Capture the cell that displays the provided text and extract its (X, Y) central coordinate. 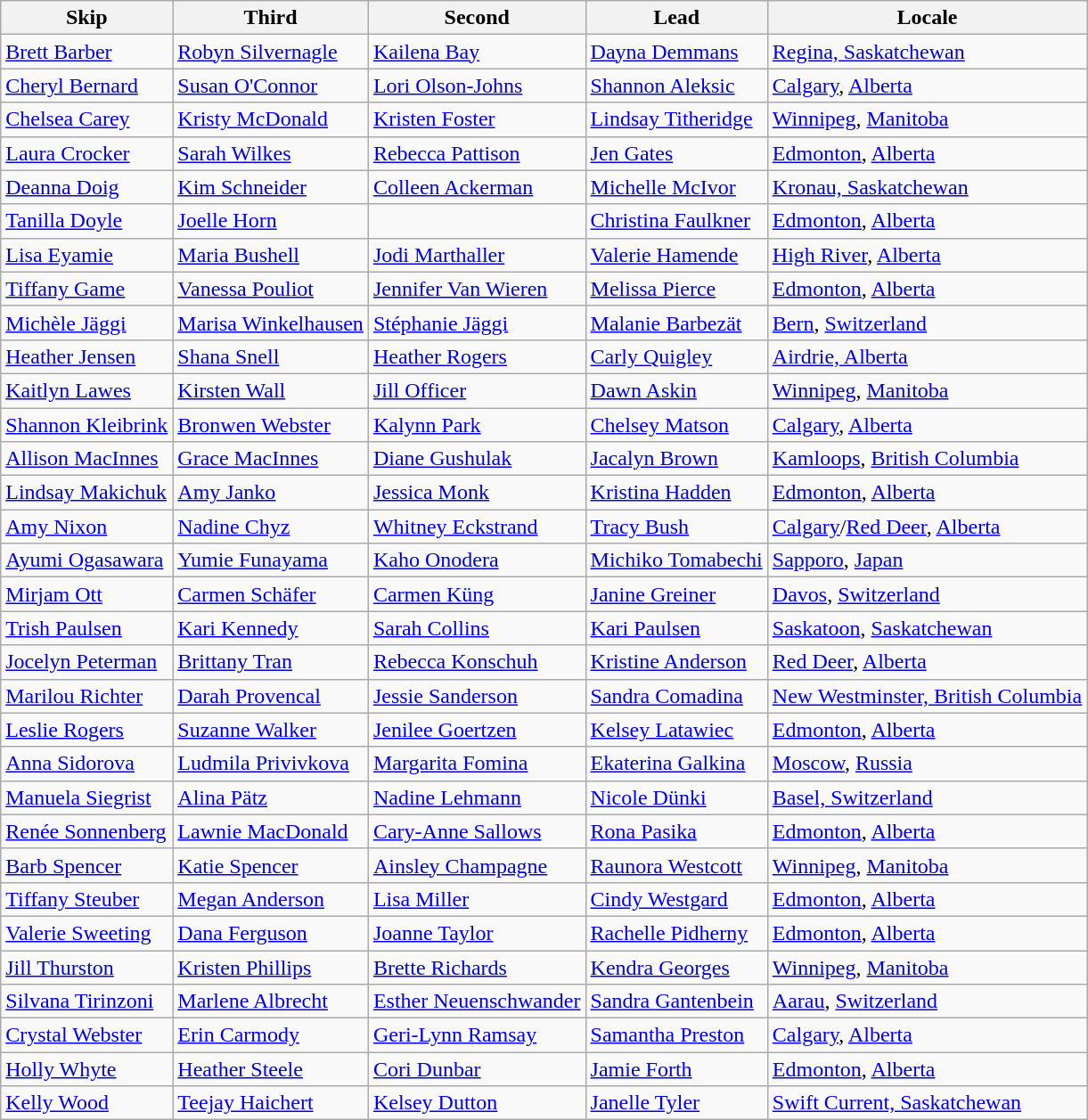
Kirsten Wall (271, 390)
Sandra Gantenbein (676, 1001)
Jamie Forth (676, 1069)
Jill Officer (477, 390)
Lisa Miller (477, 899)
Lawnie MacDonald (271, 831)
Chelsey Matson (676, 425)
Marlene Albrecht (271, 1001)
Barb Spencer (87, 865)
Holly Whyte (87, 1069)
Sarah Wilkes (271, 153)
Malanie Barbezät (676, 323)
Michelle McIvor (676, 187)
Rebecca Pattison (477, 153)
Valerie Hamende (676, 255)
Janelle Tyler (676, 1103)
Michiko Tomabechi (676, 560)
Marilou Richter (87, 696)
Susan O'Connor (271, 86)
Kelly Wood (87, 1103)
Anna Sidorova (87, 764)
Heather Jensen (87, 356)
Kronau, Saskatchewan (927, 187)
Shana Snell (271, 356)
Rebecca Konschuh (477, 662)
Tracy Bush (676, 527)
Jacalyn Brown (676, 459)
Dawn Askin (676, 390)
Chelsea Carey (87, 119)
Marisa Winkelhausen (271, 323)
Erin Carmody (271, 1035)
Teejay Haichert (271, 1103)
Lisa Eyamie (87, 255)
Kelsey Dutton (477, 1103)
Lead (676, 18)
Heather Steele (271, 1069)
Robyn Silvernagle (271, 52)
Kailena Bay (477, 52)
Lori Olson-Johns (477, 86)
Nicole Dünki (676, 797)
High River, Alberta (927, 255)
Darah Provencal (271, 696)
Kari Kennedy (271, 628)
Jennifer Van Wieren (477, 289)
Raunora Westcott (676, 865)
Christina Faulkner (676, 221)
Joelle Horn (271, 221)
Trish Paulsen (87, 628)
Carmen Küng (477, 594)
Jocelyn Peterman (87, 662)
Renée Sonnenberg (87, 831)
Rona Pasika (676, 831)
Kendra Georges (676, 967)
Cary-Anne Sallows (477, 831)
Laura Crocker (87, 153)
Shannon Aleksic (676, 86)
Margarita Fomina (477, 764)
Allison MacInnes (87, 459)
Leslie Rogers (87, 730)
Second (477, 18)
Basel, Switzerland (927, 797)
Cheryl Bernard (87, 86)
Crystal Webster (87, 1035)
Silvana Tirinzoni (87, 1001)
Regina, Saskatchewan (927, 52)
Kari Paulsen (676, 628)
Ekaterina Galkina (676, 764)
Janine Greiner (676, 594)
Jen Gates (676, 153)
Brittany Tran (271, 662)
Bern, Switzerland (927, 323)
Davos, Switzerland (927, 594)
Colleen Ackerman (477, 187)
Brett Barber (87, 52)
Kristine Anderson (676, 662)
Calgary/Red Deer, Alberta (927, 527)
Mirjam Ott (87, 594)
Kalynn Park (477, 425)
Samantha Preston (676, 1035)
Melissa Pierce (676, 289)
Vanessa Pouliot (271, 289)
Third (271, 18)
Brette Richards (477, 967)
Nadine Chyz (271, 527)
Joanne Taylor (477, 933)
Carly Quigley (676, 356)
Cindy Westgard (676, 899)
Kaitlyn Lawes (87, 390)
Dana Ferguson (271, 933)
Jessie Sanderson (477, 696)
Sandra Comadina (676, 696)
Manuela Siegrist (87, 797)
Airdrie, Alberta (927, 356)
Suzanne Walker (271, 730)
Deanna Doig (87, 187)
Saskatoon, Saskatchewan (927, 628)
Aarau, Switzerland (927, 1001)
Amy Janko (271, 493)
Alina Pätz (271, 797)
Kristen Phillips (271, 967)
Kristina Hadden (676, 493)
Stéphanie Jäggi (477, 323)
Amy Nixon (87, 527)
Sapporo, Japan (927, 560)
Jodi Marthaller (477, 255)
Swift Current, Saskatchewan (927, 1103)
Ayumi Ogasawara (87, 560)
Cori Dunbar (477, 1069)
Jill Thurston (87, 967)
Jessica Monk (477, 493)
Kamloops, British Columbia (927, 459)
Shannon Kleibrink (87, 425)
Moscow, Russia (927, 764)
Tiffany Steuber (87, 899)
Tanilla Doyle (87, 221)
Heather Rogers (477, 356)
Tiffany Game (87, 289)
Diane Gushulak (477, 459)
Grace MacInnes (271, 459)
Kelsey Latawiec (676, 730)
Carmen Schäfer (271, 594)
Sarah Collins (477, 628)
Ainsley Champagne (477, 865)
Kristy McDonald (271, 119)
Katie Spencer (271, 865)
Locale (927, 18)
Lindsay Titheridge (676, 119)
Kristen Foster (477, 119)
Michèle Jäggi (87, 323)
Ludmila Privivkova (271, 764)
Bronwen Webster (271, 425)
New Westminster, British Columbia (927, 696)
Lindsay Makichuk (87, 493)
Whitney Eckstrand (477, 527)
Kim Schneider (271, 187)
Jenilee Goertzen (477, 730)
Geri-Lynn Ramsay (477, 1035)
Megan Anderson (271, 899)
Yumie Funayama (271, 560)
Rachelle Pidherny (676, 933)
Kaho Onodera (477, 560)
Valerie Sweeting (87, 933)
Red Deer, Alberta (927, 662)
Dayna Demmans (676, 52)
Maria Bushell (271, 255)
Skip (87, 18)
Esther Neuenschwander (477, 1001)
Nadine Lehmann (477, 797)
